Detect which cell encompasses the target text, then output its (x, y) center coordinate. 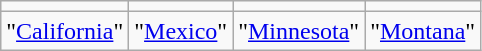
"Mexico" (181, 31)
"Minnesota" (299, 31)
"Montana" (423, 31)
"California" (65, 31)
